Capture the cell that displays the provided text and extract its [x, y] central coordinate. 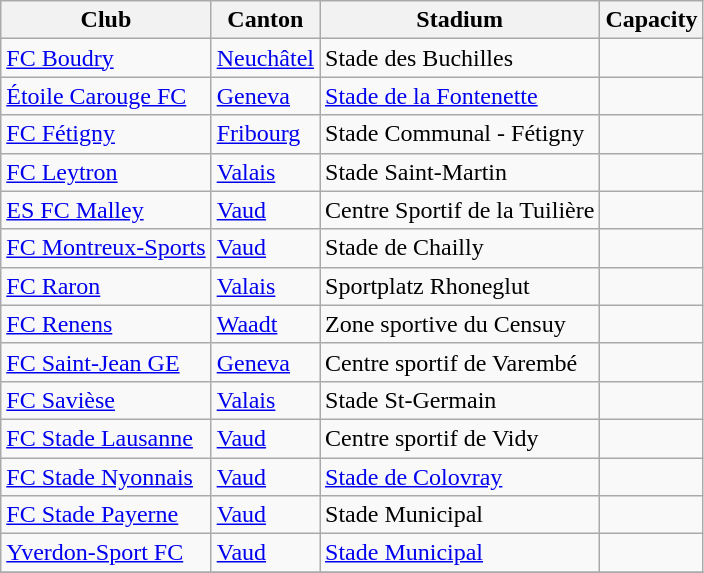
Capacity [652, 20]
FC Montreux-Sports [106, 248]
Sportplatz Rhoneglut [460, 286]
Fribourg [265, 134]
FC Fétigny [106, 134]
Waadt [265, 324]
FC Stade Lausanne [106, 438]
Stade de la Fontenette [460, 96]
Yverdon-Sport FC [106, 553]
Étoile Carouge FC [106, 96]
Centre sportif de Vidy [460, 438]
FC Renens [106, 324]
Stadium [460, 20]
FC Savièse [106, 400]
FC Stade Payerne [106, 515]
FC Stade Nyonnais [106, 477]
Stade Saint-Martin [460, 172]
FC Saint-Jean GE [106, 362]
Stade de Colovray [460, 477]
FC Boudry [106, 58]
Stade Communal - Fétigny [460, 134]
Stade St-Germain [460, 400]
Centre sportif de Varembé [460, 362]
Stade des Buchilles [460, 58]
Zone sportive du Censuy [460, 324]
Centre Sportif de la Tuilière [460, 210]
FC Raron [106, 286]
Canton [265, 20]
Neuchâtel [265, 58]
ES FC Malley [106, 210]
FC Leytron [106, 172]
Stade de Chailly [460, 248]
Club [106, 20]
